Provide the (X, Y) coordinate of the cell's center where the given text is located.  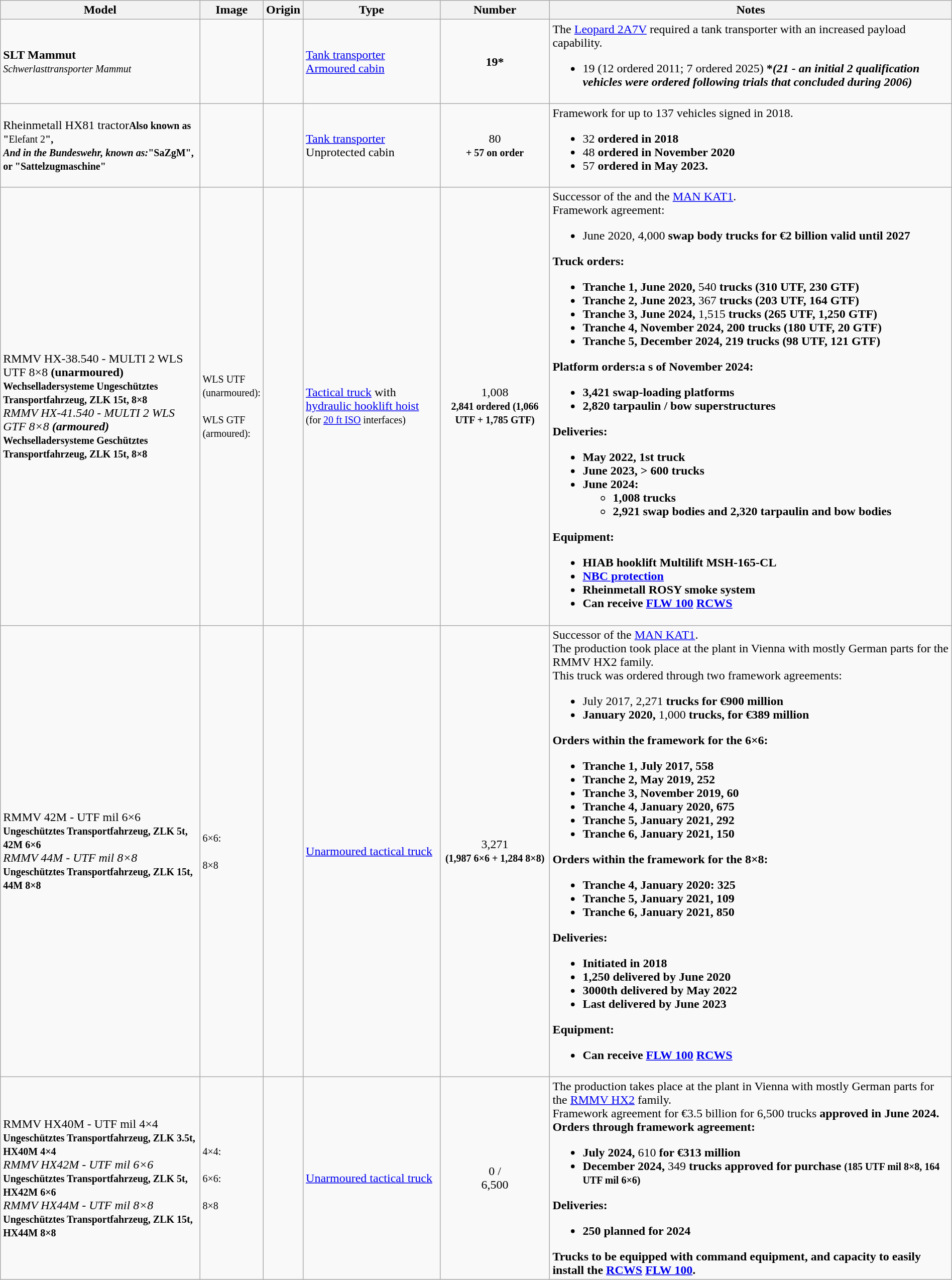
Origin (283, 10)
Number (495, 10)
Tank transporterArmoured cabin (372, 61)
Tactical truck with hydraulic hooklift hoist(for 20 ft ISO interfaces) (372, 406)
Tank transporterUnprotected cabin (372, 146)
SLT MammutSchwerlasttransporter Mammut (100, 61)
80+ 57 on order (495, 146)
WLS UTF (unarmoured):WLS GTF (armoured): (232, 406)
Rheinmetall HX81 tractorAlso known as "Elefant 2",And in the Bundeswehr, known as:"SaZgM", or "Sattelzugmaschine" (100, 146)
1,0082,841 ordered (1,066 UTF + 1,785 GTF) (495, 406)
Notes (751, 10)
Model (100, 10)
RMMV 42M - UTF mil 6×6Ungeschütztes Transportfahrzeug, ZLK 5t, 42M 6×6RMMV 44M - UTF mil 8×8Ungeschütztes Transportfahrzeug, ZLK 15t, 44M 8×8 (100, 851)
Image (232, 10)
3,271(1,987 6×6 + 1,284 8×8) (495, 851)
Framework for up to 137 vehicles signed in 2018.32 ordered in 201848 ordered in November 202057 ordered in May 2023. (751, 146)
19* (495, 61)
0 /6,500 (495, 1178)
Type (372, 10)
4×4:6×6:8×8 (232, 1178)
6×6:8×8 (232, 851)
